From the cell containing the given text, extract its center point as [X, Y] coordinate. 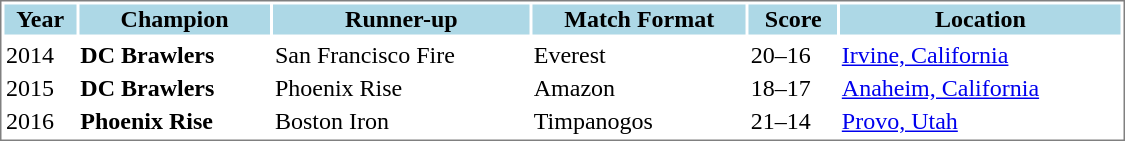
21–14 [793, 121]
Match Format [639, 19]
Provo, Utah [980, 121]
2015 [40, 89]
Amazon [639, 89]
Anaheim, California [980, 89]
20–16 [793, 55]
Score [793, 19]
Runner-up [401, 19]
Champion [175, 19]
Timpanogos [639, 121]
San Francisco Fire [401, 55]
Everest [639, 55]
Location [980, 19]
Year [40, 19]
2014 [40, 55]
2016 [40, 121]
Irvine, California [980, 55]
18–17 [793, 89]
Boston Iron [401, 121]
